For the text-containing cell, return its midpoint in [X, Y] coordinate format. 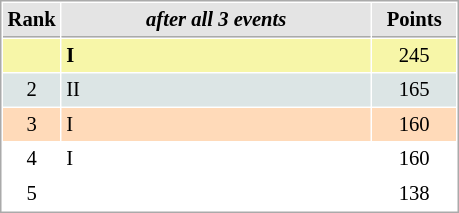
II [216, 90]
2 [32, 90]
245 [414, 56]
4 [32, 158]
165 [414, 90]
138 [414, 194]
after all 3 events [216, 20]
Rank [32, 20]
3 [32, 124]
Points [414, 20]
5 [32, 194]
